Return [X, Y] of the center of cell containing provided text 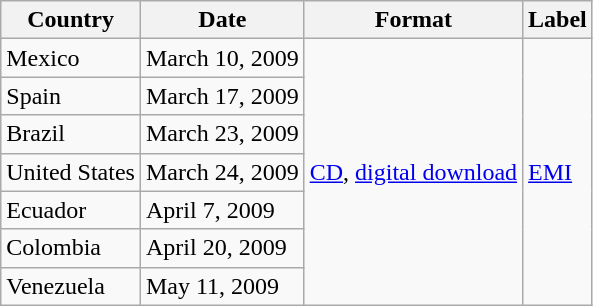
May 11, 2009 [222, 286]
Mexico [71, 58]
Date [222, 20]
Spain [71, 96]
Brazil [71, 134]
Venezuela [71, 286]
United States [71, 172]
Country [71, 20]
March 10, 2009 [222, 58]
Ecuador [71, 210]
CD, digital download [413, 172]
EMI [558, 172]
Label [558, 20]
March 23, 2009 [222, 134]
Format [413, 20]
April 20, 2009 [222, 248]
April 7, 2009 [222, 210]
March 17, 2009 [222, 96]
Colombia [71, 248]
March 24, 2009 [222, 172]
